Extract the (x, y) coordinate from the center of the cell holding the provided text.  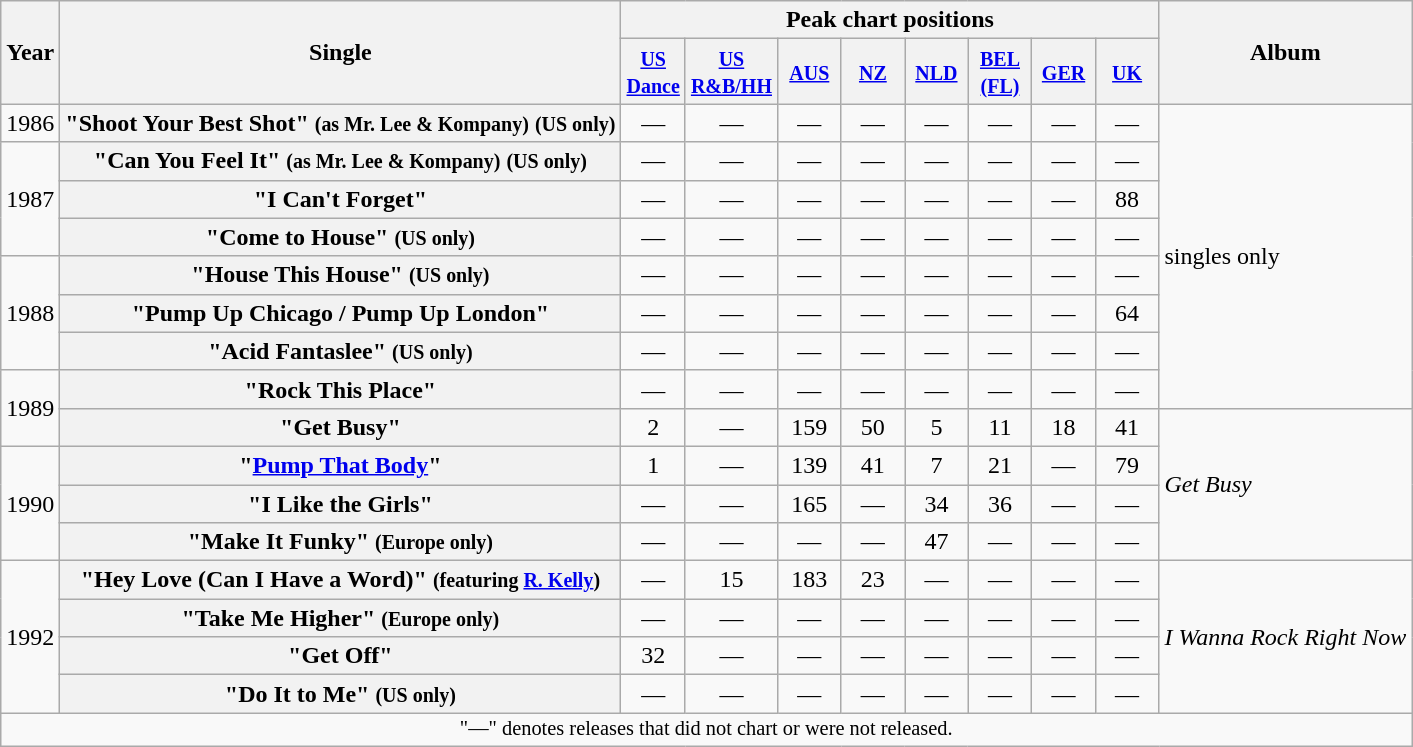
"Make It Funky" (Europe only) (340, 542)
183 (810, 580)
"I Like the Girls" (340, 503)
50 (873, 427)
47 (937, 542)
5 (937, 427)
UK (1127, 72)
1986 (30, 123)
2 (653, 427)
79 (1127, 465)
NLD (937, 72)
"Rock This Place" (340, 389)
"Acid Fantaslee" (US only) (340, 351)
1 (653, 465)
36 (1000, 503)
US Dance (653, 72)
"Take Me Higher" (Europe only) (340, 618)
"—" denotes releases that did not chart or were not released. (706, 730)
159 (810, 427)
64 (1127, 313)
32 (653, 656)
"Can You Feel It" (as Mr. Lee & Kompany) (US only) (340, 161)
I Wanna Rock Right Now (1286, 637)
1990 (30, 503)
"Shoot Your Best Shot" (as Mr. Lee & Kompany) (US only) (340, 123)
"Get Busy" (340, 427)
"I Can't Forget" (340, 199)
GER (1064, 72)
singles only (1286, 256)
1992 (30, 637)
"Pump That Body" (340, 465)
US R&B/HH (731, 72)
"Hey Love (Can I Have a Word)" (featuring R. Kelly) (340, 580)
7 (937, 465)
1989 (30, 408)
88 (1127, 199)
Get Busy (1286, 484)
165 (810, 503)
"Get Off" (340, 656)
Year (30, 52)
"House This House" (US only) (340, 275)
Peak chart positions (890, 20)
BEL(FL) (1000, 72)
"Come to House" (US only) (340, 237)
"Do It to Me" (US only) (340, 694)
18 (1064, 427)
AUS (810, 72)
Single (340, 52)
139 (810, 465)
15 (731, 580)
21 (1000, 465)
"Pump Up Chicago / Pump Up London" (340, 313)
Album (1286, 52)
11 (1000, 427)
NZ (873, 72)
34 (937, 503)
1988 (30, 313)
1987 (30, 199)
23 (873, 580)
